From the cell containing the given text, extract its center point as [X, Y] coordinate. 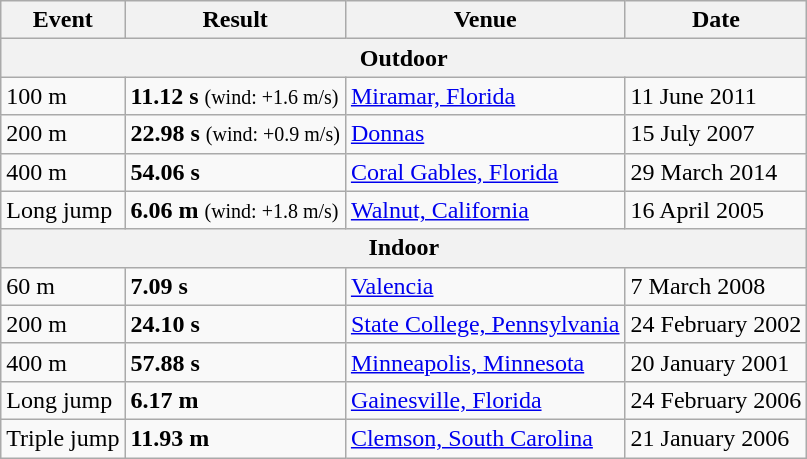
Valencia [485, 286]
22.98 s (wind: +0.9 m/s) [235, 134]
24.10 s [235, 324]
29 March 2014 [716, 172]
Walnut, California [485, 210]
54.06 s [235, 172]
Outdoor [404, 58]
6.17 m [235, 400]
15 July 2007 [716, 134]
24 February 2006 [716, 400]
60 m [63, 286]
Donnas [485, 134]
11 June 2011 [716, 96]
Venue [485, 20]
11.93 m [235, 438]
11.12 s (wind: +1.6 m/s) [235, 96]
Result [235, 20]
Indoor [404, 248]
Gainesville, Florida [485, 400]
16 April 2005 [716, 210]
7.09 s [235, 286]
24 February 2002 [716, 324]
State College, Pennsylvania [485, 324]
7 March 2008 [716, 286]
6.06 m (wind: +1.8 m/s) [235, 210]
Clemson, South Carolina [485, 438]
20 January 2001 [716, 362]
Event [63, 20]
100 m [63, 96]
Triple jump [63, 438]
21 January 2006 [716, 438]
Date [716, 20]
Coral Gables, Florida [485, 172]
57.88 s [235, 362]
Miramar, Florida [485, 96]
Minneapolis, Minnesota [485, 362]
